Extract the [X, Y] coordinate from the center of the cell holding the provided text.  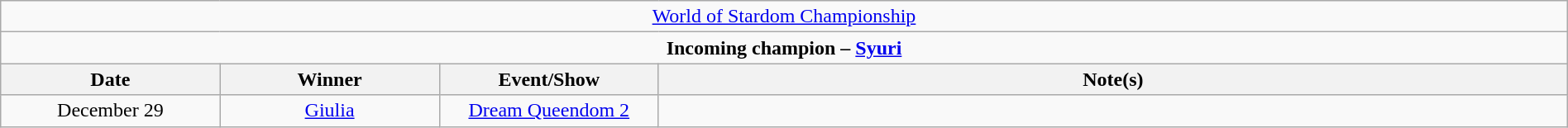
World of Stardom Championship [784, 17]
Event/Show [549, 79]
Date [111, 79]
Note(s) [1113, 79]
Giulia [329, 111]
Incoming champion – Syuri [784, 48]
Dream Queendom 2 [549, 111]
Winner [329, 79]
December 29 [111, 111]
